Detect which cell encompasses the target text, then output its (x, y) center coordinate. 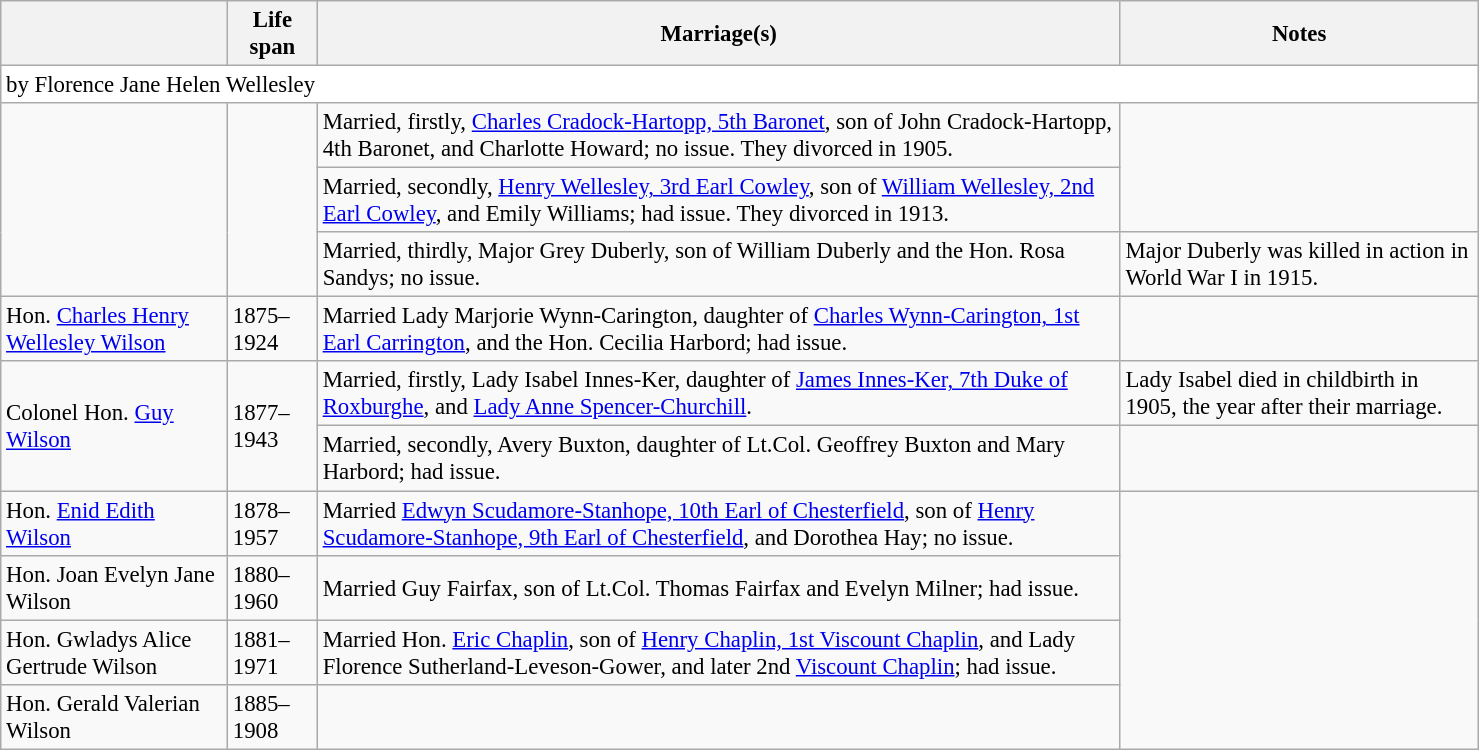
Marriage(s) (718, 34)
Notes (1299, 34)
Married, secondly, Henry Wellesley, 3rd Earl Cowley, son of William Wellesley, 2nd Earl Cowley, and Emily Williams; had issue. They divorced in 1913. (718, 200)
Married, thirdly, Major Grey Duberly, son of William Duberly and the Hon. Rosa Sandys; no issue. (718, 264)
1880–1960 (272, 588)
Married, secondly, Avery Buxton, daughter of Lt.Col. Geoffrey Buxton and Mary Harbord; had issue. (718, 458)
by Florence Jane Helen Wellesley (740, 85)
Hon. Gerald Valerian Wilson (114, 716)
1875–1924 (272, 330)
Hon. Charles Henry Wellesley Wilson (114, 330)
Married, firstly, Lady Isabel Innes-Ker, daughter of James Innes-Ker, 7th Duke of Roxburghe, and Lady Anne Spencer-Churchill. (718, 394)
Married Lady Marjorie Wynn-Carington, daughter of Charles Wynn-Carington, 1st Earl Carrington, and the Hon. Cecilia Harbord; had issue. (718, 330)
1877–1943 (272, 426)
1881–1971 (272, 652)
Hon. Gwladys Alice Gertrude Wilson (114, 652)
Major Duberly was killed in action in World War I in 1915. (1299, 264)
Married Guy Fairfax, son of Lt.Col. Thomas Fairfax and Evelyn Milner; had issue. (718, 588)
Life span (272, 34)
Hon. Joan Evelyn Jane Wilson (114, 588)
Married Edwyn Scudamore-Stanhope, 10th Earl of Chesterfield, son of Henry Scudamore-Stanhope, 9th Earl of Chesterfield, and Dorothea Hay; no issue. (718, 524)
1878–1957 (272, 524)
Hon. Enid Edith Wilson (114, 524)
Colonel Hon. Guy Wilson (114, 426)
1885–1908 (272, 716)
Lady Isabel died in childbirth in 1905, the year after their marriage. (1299, 394)
